Scan for the cell matching the given text and deliver its [X, Y] coordinate at center. 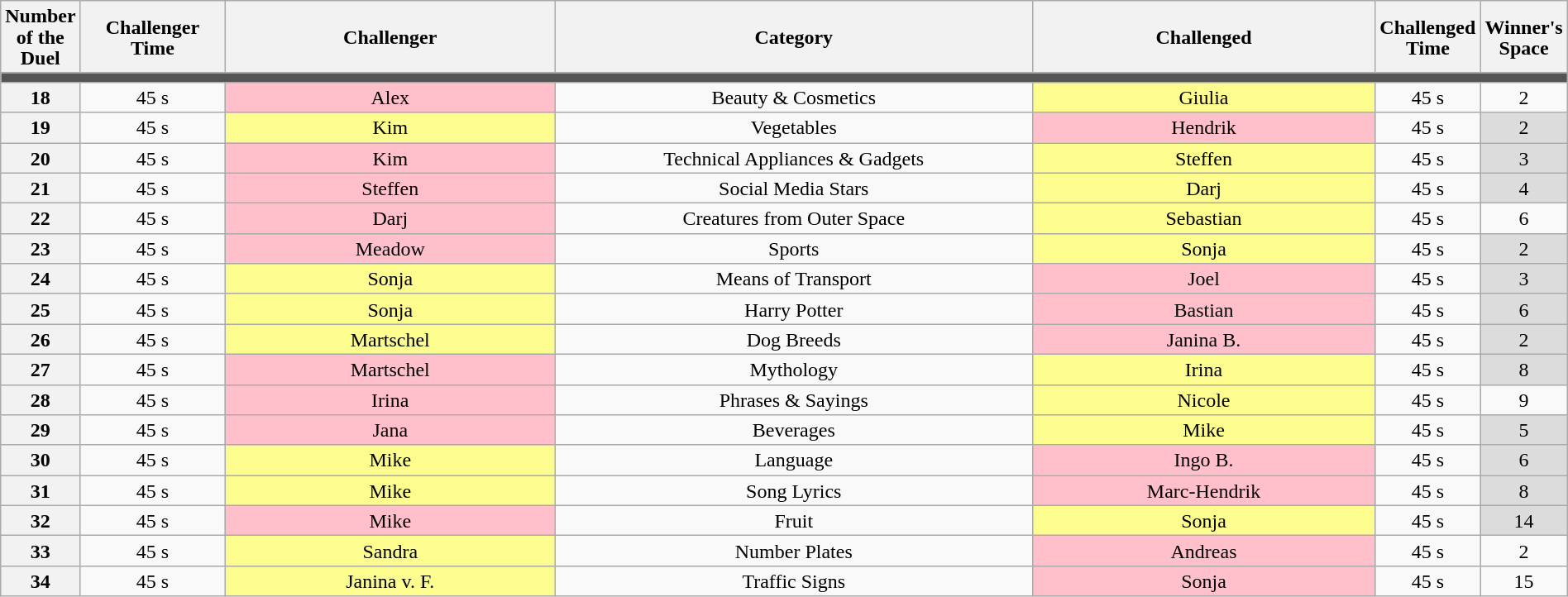
5 [1523, 430]
Technical Appliances & Gadgets [794, 157]
Winner's Space [1523, 37]
33 [41, 551]
Language [794, 460]
Category [794, 37]
26 [41, 339]
Ingo B. [1204, 460]
9 [1523, 400]
Social Media Stars [794, 189]
Meadow [390, 248]
22 [41, 218]
15 [1523, 580]
21 [41, 189]
18 [41, 98]
27 [41, 369]
Beverages [794, 430]
Challenged Time [1427, 37]
Means of Transport [794, 279]
28 [41, 400]
Joel [1204, 279]
Song Lyrics [794, 491]
Alex [390, 98]
Giulia [1204, 98]
Fruit [794, 521]
23 [41, 248]
4 [1523, 189]
20 [41, 157]
25 [41, 309]
34 [41, 580]
Sports [794, 248]
24 [41, 279]
Creatures from Outer Space [794, 218]
Phrases & Sayings [794, 400]
Number of the Duel [41, 37]
Traffic Signs [794, 580]
32 [41, 521]
Mythology [794, 369]
Bastian [1204, 309]
Marc-Hendrik [1204, 491]
Dog Breeds [794, 339]
30 [41, 460]
Number Plates [794, 551]
29 [41, 430]
Sandra [390, 551]
Andreas [1204, 551]
14 [1523, 521]
Nicole [1204, 400]
Sebastian [1204, 218]
Jana [390, 430]
Hendrik [1204, 127]
Challenger [390, 37]
Harry Potter [794, 309]
19 [41, 127]
Challenged [1204, 37]
Janina v. F. [390, 580]
Challenger Time [152, 37]
Vegetables [794, 127]
Janina B. [1204, 339]
Beauty & Cosmetics [794, 98]
31 [41, 491]
